Return [x, y] of the center of cell containing provided text 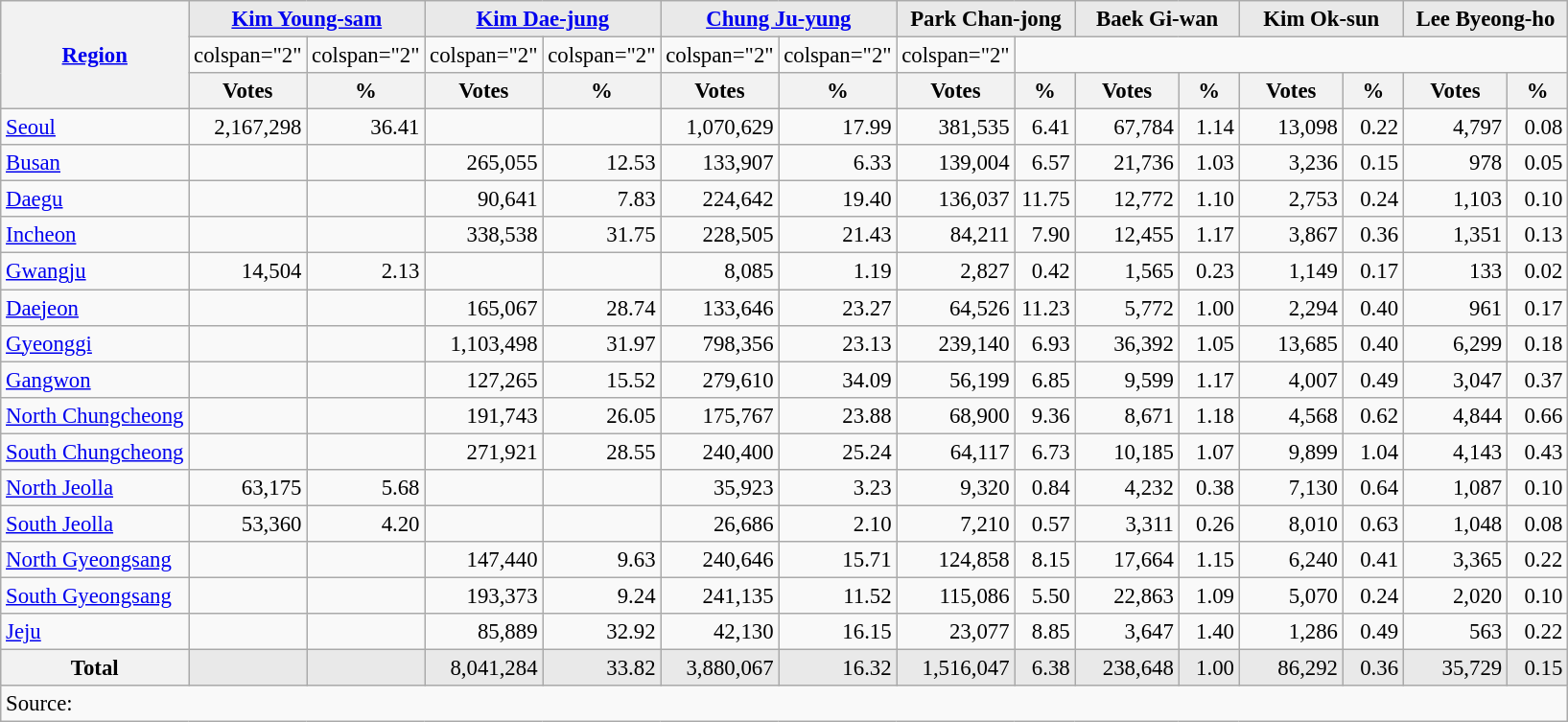
0.66 [1536, 415]
115,086 [955, 595]
28.55 [602, 452]
5.68 [366, 488]
3,311 [1127, 524]
1.05 [1208, 343]
1,087 [1455, 488]
0.43 [1536, 452]
Gyeonggi [95, 343]
6.73 [1045, 452]
175,767 [719, 415]
961 [1455, 308]
0.26 [1208, 524]
23.88 [838, 415]
1.03 [1208, 163]
84,211 [955, 235]
133,907 [719, 163]
381,535 [955, 128]
9.24 [602, 595]
10,185 [1127, 452]
Daejeon [95, 308]
5,772 [1127, 308]
3,047 [1455, 380]
12,772 [1127, 199]
63,175 [247, 488]
5.50 [1045, 595]
3,647 [1127, 632]
133,646 [719, 308]
1,516,047 [955, 668]
North Gyeongsang [95, 560]
563 [1455, 632]
Seoul [95, 128]
124,858 [955, 560]
193,373 [483, 595]
3,867 [1291, 235]
2.13 [366, 271]
Kim Dae-jung [543, 19]
191,743 [483, 415]
2,753 [1291, 199]
1,103,498 [483, 343]
19.40 [838, 199]
Busan [95, 163]
35,923 [719, 488]
1,351 [1455, 235]
33.82 [602, 668]
1.18 [1208, 415]
2.10 [838, 524]
64,117 [955, 452]
238,648 [1127, 668]
1.15 [1208, 560]
224,642 [719, 199]
240,646 [719, 560]
Incheon [95, 235]
North Jeolla [95, 488]
Total [95, 668]
32.92 [602, 632]
228,505 [719, 235]
1.40 [1208, 632]
7,130 [1291, 488]
0.41 [1373, 560]
133 [1455, 271]
1,286 [1291, 632]
6.93 [1045, 343]
1.14 [1208, 128]
241,135 [719, 595]
17,664 [1127, 560]
8.85 [1045, 632]
23,077 [955, 632]
9,599 [1127, 380]
5,070 [1291, 595]
1,070,629 [719, 128]
South Chungcheong [95, 452]
86,292 [1291, 668]
127,265 [483, 380]
Kim Ok-sun [1322, 19]
6.38 [1045, 668]
978 [1455, 163]
3,365 [1455, 560]
240,400 [719, 452]
90,641 [483, 199]
Gangwon [95, 380]
239,140 [955, 343]
26.05 [602, 415]
21.43 [838, 235]
8.15 [1045, 560]
2,827 [955, 271]
36.41 [366, 128]
6.33 [838, 163]
7.90 [1045, 235]
798,356 [719, 343]
67,784 [1127, 128]
North Chungcheong [95, 415]
11.52 [838, 595]
South Gyeongsang [95, 595]
1,149 [1291, 271]
31.97 [602, 343]
6.85 [1045, 380]
36,392 [1127, 343]
9,320 [955, 488]
64,526 [955, 308]
4,143 [1455, 452]
1.07 [1208, 452]
165,067 [483, 308]
85,889 [483, 632]
2,294 [1291, 308]
31.75 [602, 235]
35,729 [1455, 668]
Daegu [95, 199]
Jeju [95, 632]
0.63 [1373, 524]
4,232 [1127, 488]
68,900 [955, 415]
42,130 [719, 632]
1.04 [1373, 452]
6,299 [1455, 343]
4,797 [1455, 128]
279,610 [719, 380]
0.42 [1045, 271]
12,455 [1127, 235]
13,098 [1291, 128]
1,565 [1127, 271]
6.41 [1045, 128]
Region [95, 56]
15.71 [838, 560]
South Jeolla [95, 524]
6.57 [1045, 163]
Park Chan-jong [986, 19]
16.32 [838, 668]
3,236 [1291, 163]
25.24 [838, 452]
1.09 [1208, 595]
147,440 [483, 560]
17.99 [838, 128]
0.02 [1536, 271]
4,007 [1291, 380]
Gwangju [95, 271]
136,037 [955, 199]
8,041,284 [483, 668]
56,199 [955, 380]
12.53 [602, 163]
3.23 [838, 488]
11.23 [1045, 308]
22,863 [1127, 595]
8,671 [1127, 415]
15.52 [602, 380]
265,055 [483, 163]
23.27 [838, 308]
2,167,298 [247, 128]
8,085 [719, 271]
9.63 [602, 560]
28.74 [602, 308]
0.64 [1373, 488]
Source: [784, 704]
23.13 [838, 343]
139,004 [955, 163]
34.09 [838, 380]
11.75 [1045, 199]
13,685 [1291, 343]
9,899 [1291, 452]
0.18 [1536, 343]
4,568 [1291, 415]
0.05 [1536, 163]
7,210 [955, 524]
Chung Ju-yung [779, 19]
16.15 [838, 632]
6,240 [1291, 560]
1.10 [1208, 199]
Kim Young-sam [307, 19]
21,736 [1127, 163]
2,020 [1455, 595]
8,010 [1291, 524]
0.23 [1208, 271]
0.57 [1045, 524]
1.19 [838, 271]
Baek Gi-wan [1157, 19]
3,880,067 [719, 668]
53,360 [247, 524]
1,048 [1455, 524]
26,686 [719, 524]
0.13 [1536, 235]
0.62 [1373, 415]
4,844 [1455, 415]
0.37 [1536, 380]
14,504 [247, 271]
0.84 [1045, 488]
0.38 [1208, 488]
7.83 [602, 199]
4.20 [366, 524]
338,538 [483, 235]
1,103 [1455, 199]
Lee Byeong-ho [1485, 19]
271,921 [483, 452]
9.36 [1045, 415]
